Detect which cell encompasses the target text, then output its (x, y) center coordinate. 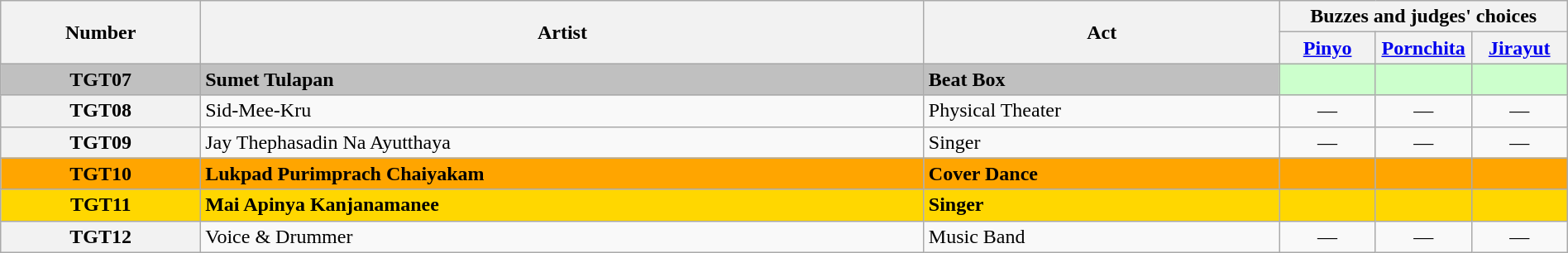
Music Band (1102, 236)
Sumet Tulapan (562, 79)
Pinyo (1327, 48)
TGT10 (101, 174)
Act (1102, 32)
Sid-Mee-Kru (562, 111)
Voice & Drummer (562, 236)
Number (101, 32)
TGT08 (101, 111)
Buzzes and judges' choices (1423, 17)
Mai Apinya Kanjanamanee (562, 205)
Physical Theater (1102, 111)
Beat Box (1102, 79)
Cover Dance (1102, 174)
Artist (562, 32)
Lukpad Purimprach Chaiyakam (562, 174)
TGT11 (101, 205)
TGT07 (101, 79)
TGT12 (101, 236)
Jay Thephasadin Na Ayutthaya (562, 142)
Pornchita (1423, 48)
TGT09 (101, 142)
Jirayut (1519, 48)
